Provide the [X, Y] coordinate of the cell's center where the given text is located.  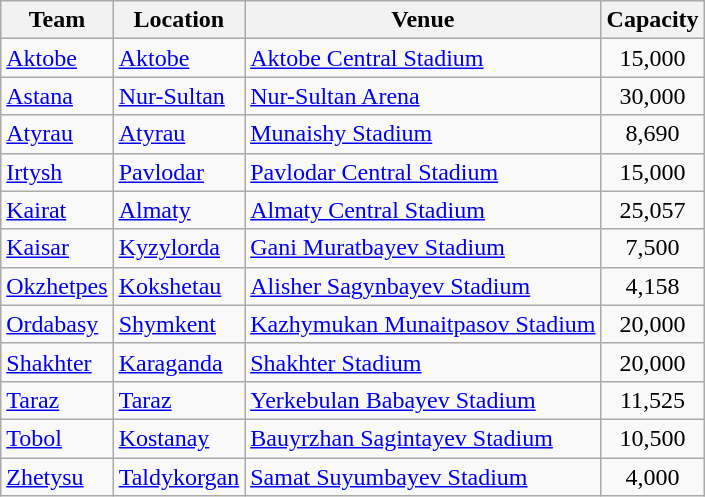
10,500 [652, 438]
Kostanay [179, 438]
Tobol [57, 438]
Karaganda [179, 362]
Almaty [179, 210]
Kaisar [57, 248]
30,000 [652, 96]
11,525 [652, 400]
Pavlodar [179, 172]
4,158 [652, 286]
Shymkent [179, 324]
Irtysh [57, 172]
Nur-Sultan [179, 96]
4,000 [652, 477]
Yerkebulan Babayev Stadium [423, 400]
Aktobe Central Stadium [423, 58]
Alisher Sagynbayev Stadium [423, 286]
Kyzylorda [179, 248]
Zhetysu [57, 477]
Nur-Sultan Arena [423, 96]
Taldykorgan [179, 477]
Samat Suyumbayev Stadium [423, 477]
Kokshetau [179, 286]
Munaishy Stadium [423, 134]
Okzhetpes [57, 286]
25,057 [652, 210]
Gani Muratbayev Stadium [423, 248]
Kazhymukan Munaitpasov Stadium [423, 324]
8,690 [652, 134]
Pavlodar Central Stadium [423, 172]
Team [57, 20]
Location [179, 20]
Capacity [652, 20]
Shakhter Stadium [423, 362]
Astana [57, 96]
Almaty Central Stadium [423, 210]
Ordabasy [57, 324]
Shakhter [57, 362]
Bauyrzhan Sagintayev Stadium [423, 438]
Kairat [57, 210]
7,500 [652, 248]
Venue [423, 20]
